Output the (x, y) coordinate of the center of the cell containing the given text.  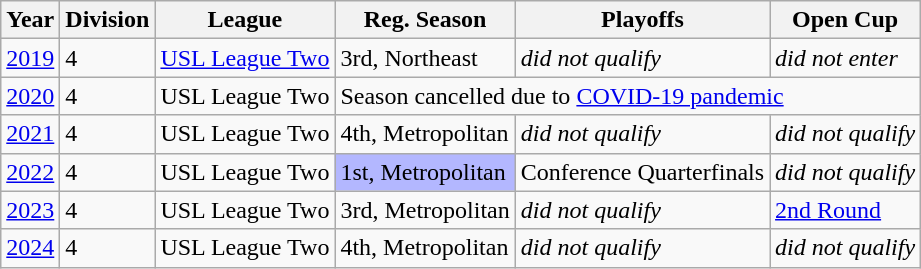
Playoffs (642, 20)
Year (30, 20)
1st, Metropolitan (425, 172)
did not enter (846, 58)
2nd Round (846, 210)
2021 (30, 134)
3rd, Northeast (425, 58)
3rd, Metropolitan (425, 210)
Reg. Season (425, 20)
League (245, 20)
2024 (30, 248)
Division (108, 20)
Open Cup (846, 20)
2022 (30, 172)
Season cancelled due to COVID-19 pandemic (628, 96)
2020 (30, 96)
2019 (30, 58)
Conference Quarterfinals (642, 172)
2023 (30, 210)
